Search for the cell housing the specified text and yield its (x, y) center coordinate. 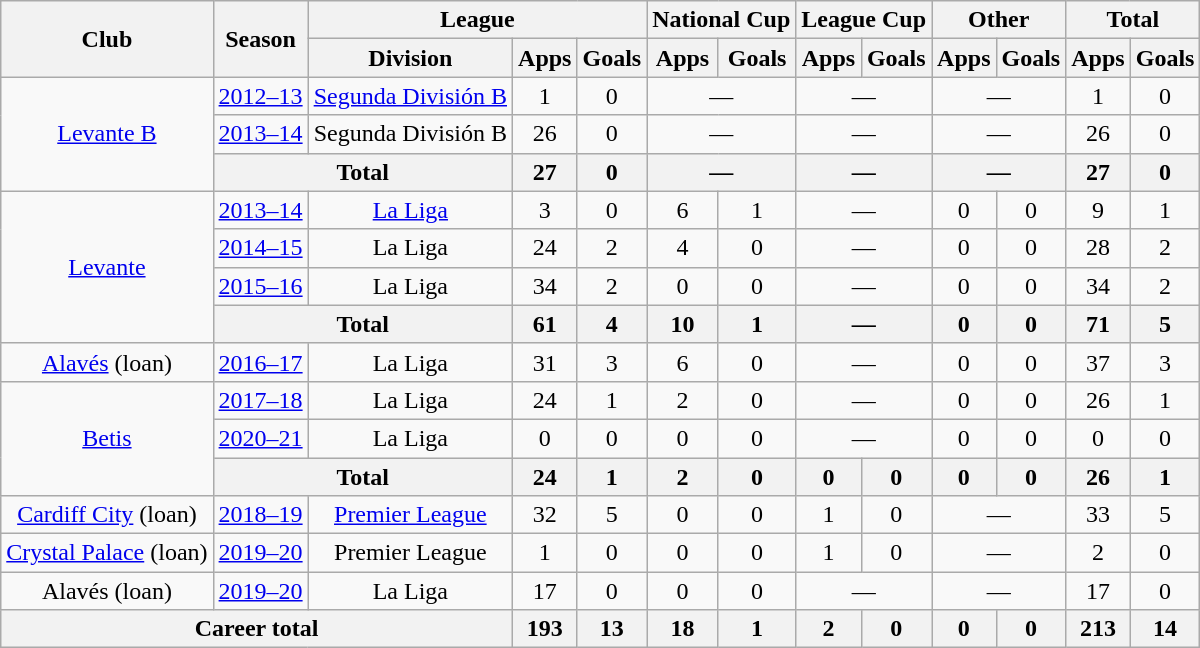
2018–19 (260, 515)
71 (1098, 324)
213 (1098, 629)
Club (107, 39)
33 (1098, 515)
32 (545, 515)
Levante B (107, 134)
Division (410, 58)
2015–16 (260, 286)
9 (1098, 210)
2012–13 (260, 96)
10 (683, 324)
14 (1165, 629)
League Cup (864, 20)
28 (1098, 248)
Betis (107, 438)
61 (545, 324)
Other (999, 20)
37 (1098, 362)
Levante (107, 267)
18 (683, 629)
2014–15 (260, 248)
2016–17 (260, 362)
Season (260, 39)
2017–18 (260, 400)
Crystal Palace (loan) (107, 553)
Career total (257, 629)
13 (612, 629)
Cardiff City (loan) (107, 515)
193 (545, 629)
League (478, 20)
National Cup (722, 20)
2020–21 (260, 438)
31 (545, 362)
